Find where the given text appears and provide that cell's center as [x, y] coordinate. 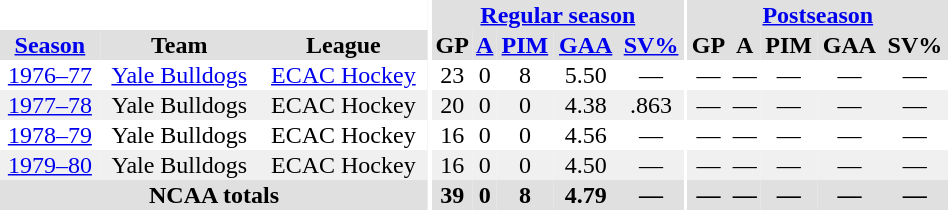
.863 [651, 105]
4.50 [586, 165]
1979–80 [50, 165]
20 [452, 105]
23 [452, 75]
39 [452, 195]
NCAA totals [214, 195]
Season [50, 45]
1977–78 [50, 105]
1976–77 [50, 75]
5.50 [586, 75]
4.56 [586, 135]
4.79 [586, 195]
Regular season [558, 15]
League [344, 45]
Postseason [818, 15]
1978–79 [50, 135]
Team [180, 45]
4.38 [586, 105]
